Identify which cell holds the provided text, then report its [x, y] central coordinate. 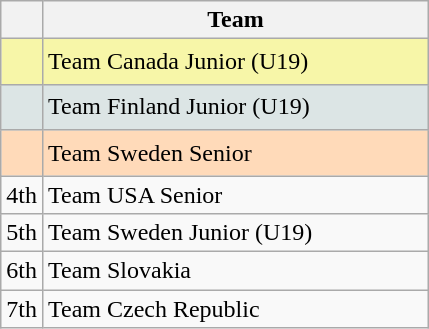
Team USA Senior [235, 195]
Team Finland Junior (U19) [235, 107]
Team [235, 20]
Team Sweden Junior (U19) [235, 233]
4th [22, 195]
Team Slovakia [235, 271]
7th [22, 309]
Team Canada Junior (U19) [235, 62]
5th [22, 233]
Team Sweden Senior [235, 153]
Team Czech Republic [235, 309]
6th [22, 271]
